Return [x, y] of the center of cell containing provided text 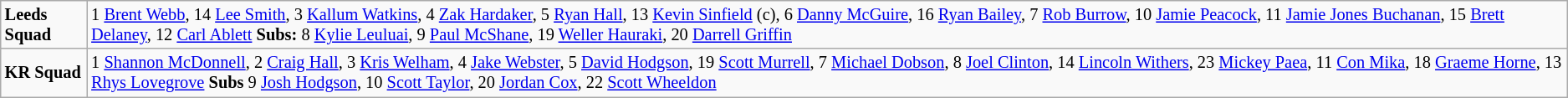
KR Squad [44, 73]
Leeds Squad [44, 24]
